Pinpoint the cell where the given text exists, returning its [x, y] midpoint coordinate. 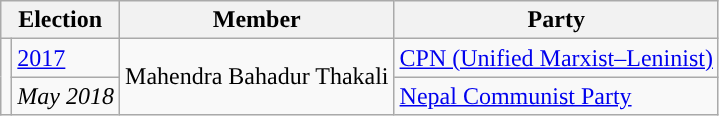
May 2018 [66, 96]
Election [60, 20]
CPN (Unified Marxist–Leninist) [556, 58]
2017 [66, 58]
Mahendra Bahadur Thakali [258, 77]
Party [556, 20]
Member [258, 20]
Nepal Communist Party [556, 96]
